For the text-containing cell, return its midpoint in (X, Y) coordinate format. 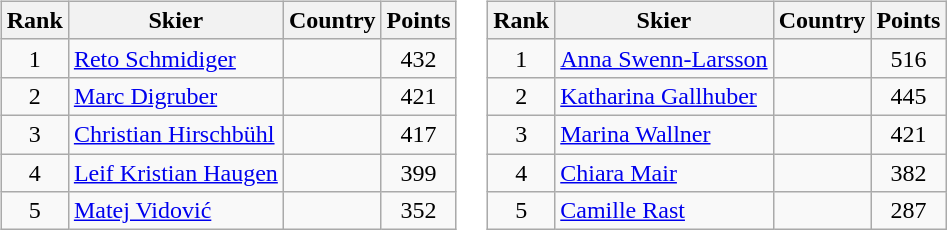
Chiara Mair (664, 173)
399 (418, 173)
Anna Swenn-Larsson (664, 58)
432 (418, 58)
417 (418, 134)
Christian Hirschbühl (176, 134)
Marina Wallner (664, 134)
287 (908, 211)
Reto Schmidiger (176, 58)
Katharina Gallhuber (664, 96)
445 (908, 96)
352 (418, 211)
Leif Kristian Haugen (176, 173)
516 (908, 58)
382 (908, 173)
Camille Rast (664, 211)
Matej Vidović (176, 211)
Marc Digruber (176, 96)
